Identify which cell holds the provided text, then report its (x, y) central coordinate. 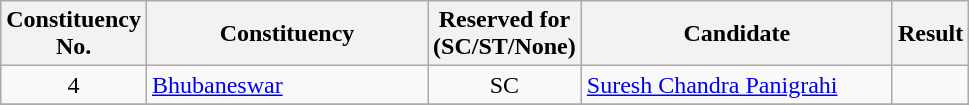
4 (74, 85)
SC (505, 85)
Reserved for(SC/ST/None) (505, 34)
Suresh Chandra Panigrahi (736, 85)
Bhubaneswar (286, 85)
Result (930, 34)
Constituency (286, 34)
Candidate (736, 34)
Constituency No. (74, 34)
